Output the (x, y) coordinate of the center of the cell containing the given text.  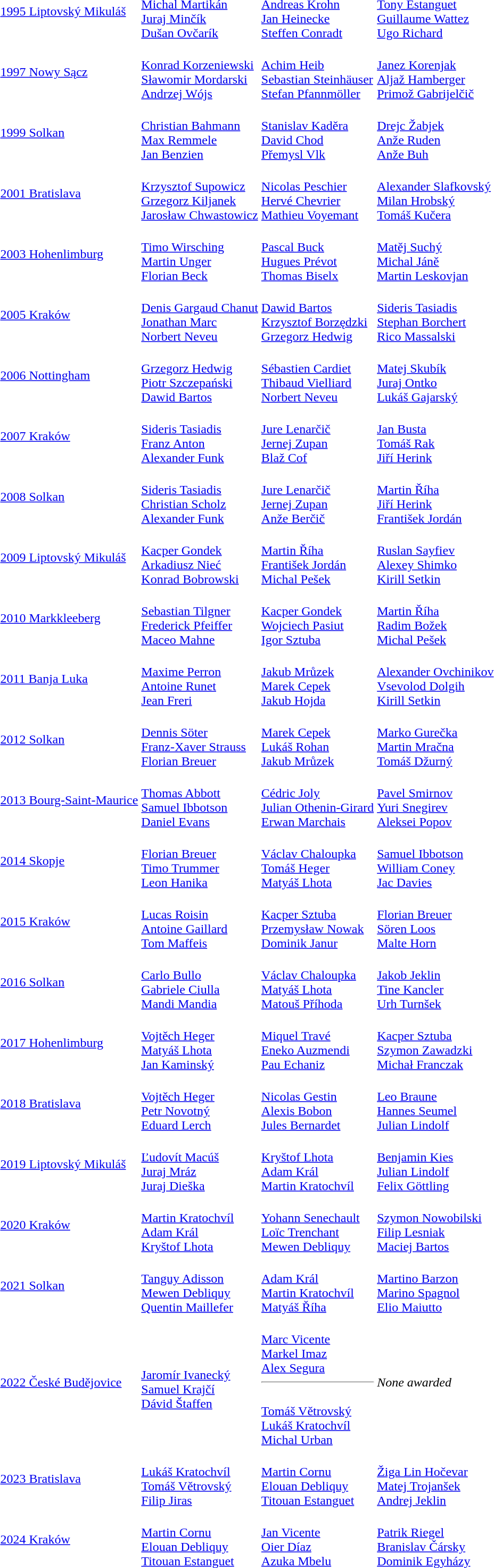
Vojtěch HegerMatyáš LhotaJan Kaminský (200, 1043)
Stanislav KaděraDavid ChodPřemysl Vlk (317, 133)
Nicolas PeschierHervé ChevrierMathieu Voyemant (317, 194)
Florian BreuerTimo TrummerLeon Hanika (200, 861)
Martin KratochvílAdam KrálKryštof Lhota (200, 1225)
Kacper GondekWojciech PasiutIgor Sztuba (317, 618)
Timo WirschingMartin UngerFlorian Beck (200, 254)
Vojtěch HegerPetr NovotnýEduard Lerch (200, 1104)
Miquel TravéEneko AuzmendiPau Echaniz (317, 1043)
Václav ChaloupkaTomáš HegerMatyáš Lhota (317, 861)
Marek CepekLukáš RohanJakub Mrůzek (317, 740)
Dennis SöterFranz-Xaver StraussFlorian Breuer (200, 740)
Lucas RoisinAntoine GaillardTom Maffeis (200, 922)
Adam KrálMartin KratochvílMatyáš Říha (317, 1286)
Jakub MrůzekMarek CepekJakub Hojda (317, 679)
Denis Gargaud ChanutJonathan MarcNorbert Neveu (200, 315)
Cédric JolyJulian Othenin-GirardErwan Marchais (317, 800)
Achim HeibSebastian SteinhäuserStefan Pfannmöller (317, 72)
Grzegorz HedwigPiotr SzczepańskiDawid Bartos (200, 376)
Kacper GondekArkadiusz NiećKonrad Bobrowski (200, 558)
Marc VicenteMarkel ImazAlex SeguraTomáš VětrovskýLukáš KratochvílMichal Urban (317, 1382)
Yohann SenechaultLoïc TrenchantMewen Debliquy (317, 1225)
Krzysztof SupowiczGrzegorz KiljanekJarosław Chwastowicz (200, 194)
Pascal BuckHugues PrévotThomas Biselx (317, 254)
Christian BahmannMax RemmeleJan Benzien (200, 133)
Jaromír IvaneckýSamuel KrajčíDávid Štaffen (200, 1382)
Martin CornuElouan DebliquyTitouan Estanguet (317, 1479)
Jure LenarčičJernej ZupanAnže Berčič (317, 497)
Jure LenarčičJernej ZupanBlaž Cof (317, 436)
Ľudovít MacúšJuraj MrázJuraj Dieška (200, 1165)
Sébastien CardietThibaud VielliardNorbert Neveu (317, 376)
Konrad KorzeniewskiSławomir MordarskiAndrzej Wójs (200, 72)
Thomas AbbottSamuel IbbotsonDaniel Evans (200, 800)
Lukáš KratochvílTomáš VětrovskýFilip Jiras (200, 1479)
Carlo BulloGabriele CiullaMandi Mandia (200, 983)
Maxime PerronAntoine RunetJean Freri (200, 679)
Kryštof LhotaAdam KrálMartin Kratochvíl (317, 1165)
Sideris TasiadisChristian ScholzAlexander Funk (200, 497)
Kacper SztubaPrzemysław NowakDominik Janur (317, 922)
Sebastian TilgnerFrederick PfeifferMaceo Mahne (200, 618)
Dawid BartosKrzysztof BorzędzkiGrzegorz Hedwig (317, 315)
Nicolas GestinAlexis BobonJules Bernardet (317, 1104)
Sideris TasiadisFranz AntonAlexander Funk (200, 436)
Tanguy AdissonMewen DebliquyQuentin Maillefer (200, 1286)
Václav ChaloupkaMatyáš LhotaMatouš Příhoda (317, 983)
Martin ŘíhaFrantišek JordánMichal Pešek (317, 558)
